Detect which cell encompasses the target text, then output its [x, y] center coordinate. 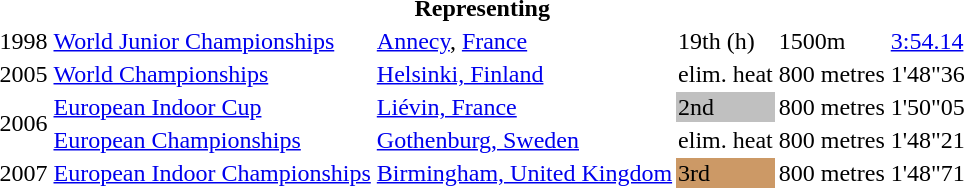
3rd [726, 173]
19th (h) [726, 41]
World Championships [212, 74]
Helsinki, Finland [524, 74]
Liévin, France [524, 107]
2nd [726, 107]
Birmingham, United Kingdom [524, 173]
1500m [832, 41]
European Indoor Championships [212, 173]
European Indoor Cup [212, 107]
World Junior Championships [212, 41]
Annecy, France [524, 41]
European Championships [212, 140]
Gothenburg, Sweden [524, 140]
